Detect which cell encompasses the target text, then output its (X, Y) center coordinate. 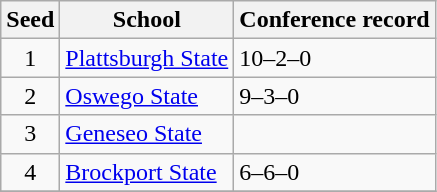
9–3–0 (334, 96)
School (147, 20)
4 (30, 172)
2 (30, 96)
Oswego State (147, 96)
1 (30, 58)
Seed (30, 20)
Brockport State (147, 172)
6–6–0 (334, 172)
Plattsburgh State (147, 58)
10–2–0 (334, 58)
3 (30, 134)
Geneseo State (147, 134)
Conference record (334, 20)
